Output the [x, y] coordinate of the center of the cell containing the given text.  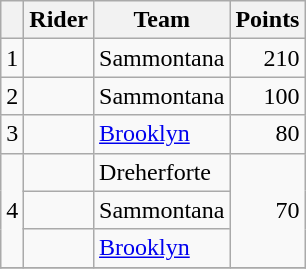
Points [268, 20]
70 [268, 210]
Rider [59, 20]
1 [12, 58]
210 [268, 58]
Dreherforte [162, 172]
3 [12, 134]
Team [162, 20]
100 [268, 96]
4 [12, 210]
80 [268, 134]
2 [12, 96]
